Detect which cell encompasses the target text, then output its (X, Y) center coordinate. 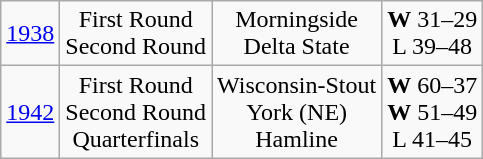
Wisconsin-StoutYork (NE)Hamline (297, 112)
1938 (30, 34)
W 31–29L 39–48 (432, 34)
First RoundSecond RoundQuarterfinals (136, 112)
First RoundSecond Round (136, 34)
W 60–37W 51–49L 41–45 (432, 112)
MorningsideDelta State (297, 34)
1942 (30, 112)
